Search for the cell housing the specified text and yield its [x, y] center coordinate. 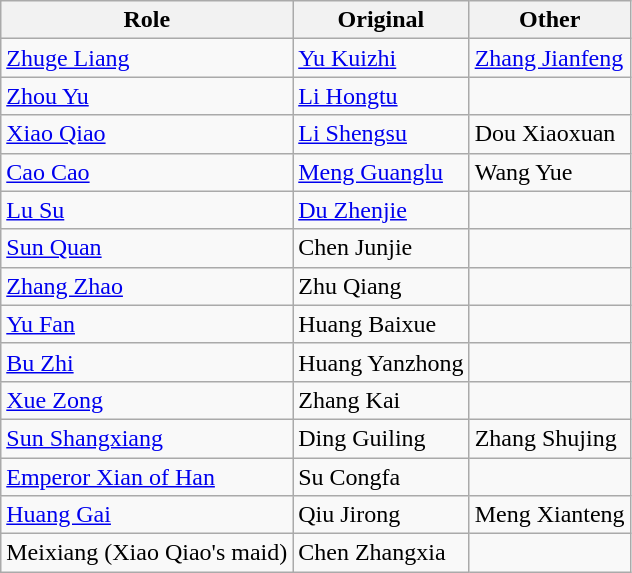
Ding Guiling [381, 438]
Sun Quan [147, 248]
Zhou Yu [147, 96]
Role [147, 20]
Zhuge Liang [147, 58]
Chen Junjie [381, 248]
Sun Shangxiang [147, 438]
Dou Xiaoxuan [550, 134]
Meixiang (Xiao Qiao's maid) [147, 553]
Li Hongtu [381, 96]
Meng Guanglu [381, 172]
Wang Yue [550, 172]
Xue Zong [147, 400]
Chen Zhangxia [381, 553]
Emperor Xian of Han [147, 477]
Zhang Jianfeng [550, 58]
Meng Xianteng [550, 515]
Du Zhenjie [381, 210]
Bu Zhi [147, 362]
Yu Kuizhi [381, 58]
Huang Baixue [381, 324]
Original [381, 20]
Su Congfa [381, 477]
Qiu Jirong [381, 515]
Zhang Zhao [147, 286]
Other [550, 20]
Xiao Qiao [147, 134]
Lu Su [147, 210]
Yu Fan [147, 324]
Cao Cao [147, 172]
Li Shengsu [381, 134]
Huang Gai [147, 515]
Zhang Kai [381, 400]
Huang Yanzhong [381, 362]
Zhu Qiang [381, 286]
Zhang Shujing [550, 438]
